Determine the (x, y) coordinate at the center of the cell enclosing the given text.  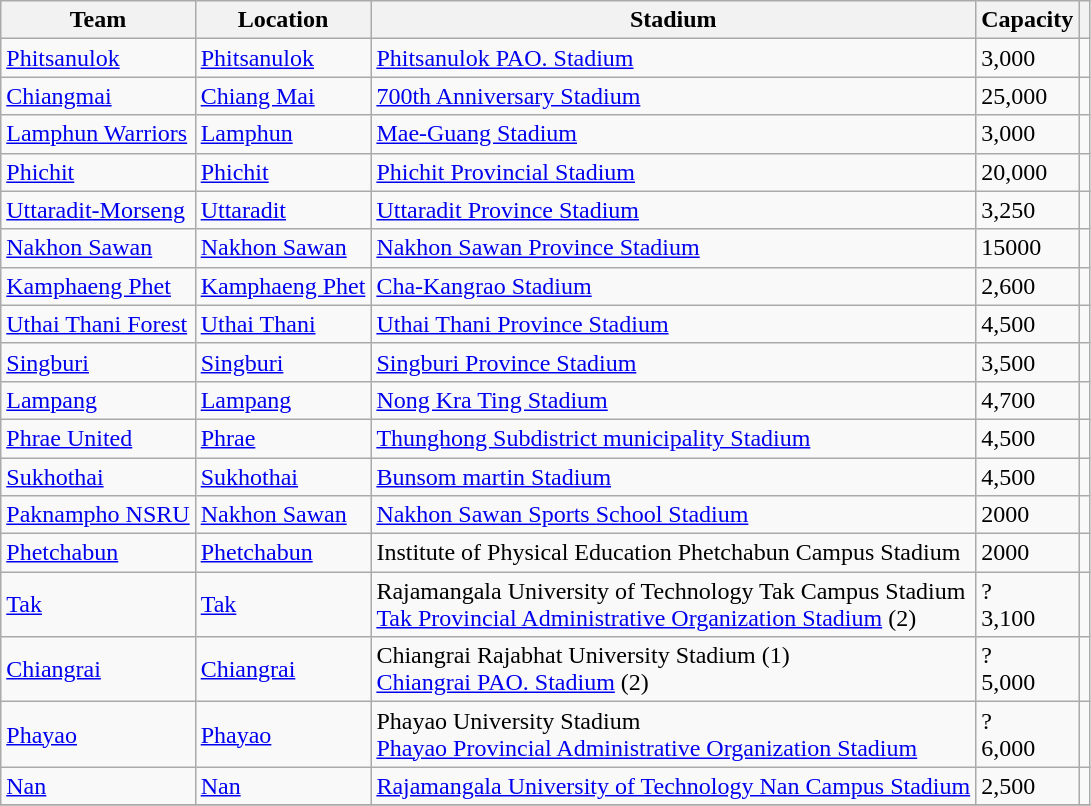
3,250 (1028, 210)
Team (98, 20)
3,500 (1028, 362)
Stadium (674, 20)
Uthai Thani (283, 324)
Uttaradit (283, 210)
Phrae United (98, 438)
25,000 (1028, 96)
Cha-Kangrao Stadium (674, 286)
Phrae (283, 438)
Rajamangala University of Technology Tak Campus StadiumTak Provincial Administrative Organization Stadium (2) (674, 604)
Singburi Province Stadium (674, 362)
?5,000 (1028, 670)
Lamphun Warriors (98, 134)
Phayao University StadiumPhayao Provincial Administrative Organization Stadium (674, 734)
Uthai Thani Forest (98, 324)
Lamphun (283, 134)
Uthai Thani Province Stadium (674, 324)
Phitsanulok PAO. Stadium (674, 58)
Chiang Mai (283, 96)
Bunsom martin Stadium (674, 477)
2,500 (1028, 786)
Nakhon Sawan Province Stadium (674, 248)
Institute of Physical Education Phetchabun Campus Stadium (674, 553)
Rajamangala University of Technology Nan Campus Stadium (674, 786)
20,000 (1028, 172)
700th Anniversary Stadium (674, 96)
4,700 (1028, 400)
?3,100 (1028, 604)
Nong Kra Ting Stadium (674, 400)
Nakhon Sawan Sports School Stadium (674, 515)
Chiangrai Rajabhat University Stadium (1)Chiangrai PAO. Stadium (2) (674, 670)
Mae-Guang Stadium (674, 134)
Paknampho NSRU (98, 515)
Uttaradit Province Stadium (674, 210)
2,600 (1028, 286)
Capacity (1028, 20)
Thunghong Subdistrict municipality Stadium (674, 438)
Uttaradit-Morseng (98, 210)
Phichit Provincial Stadium (674, 172)
?6,000 (1028, 734)
15000 (1028, 248)
Chiangmai (98, 96)
Location (283, 20)
